Capture the cell that displays the provided text and extract its [x, y] central coordinate. 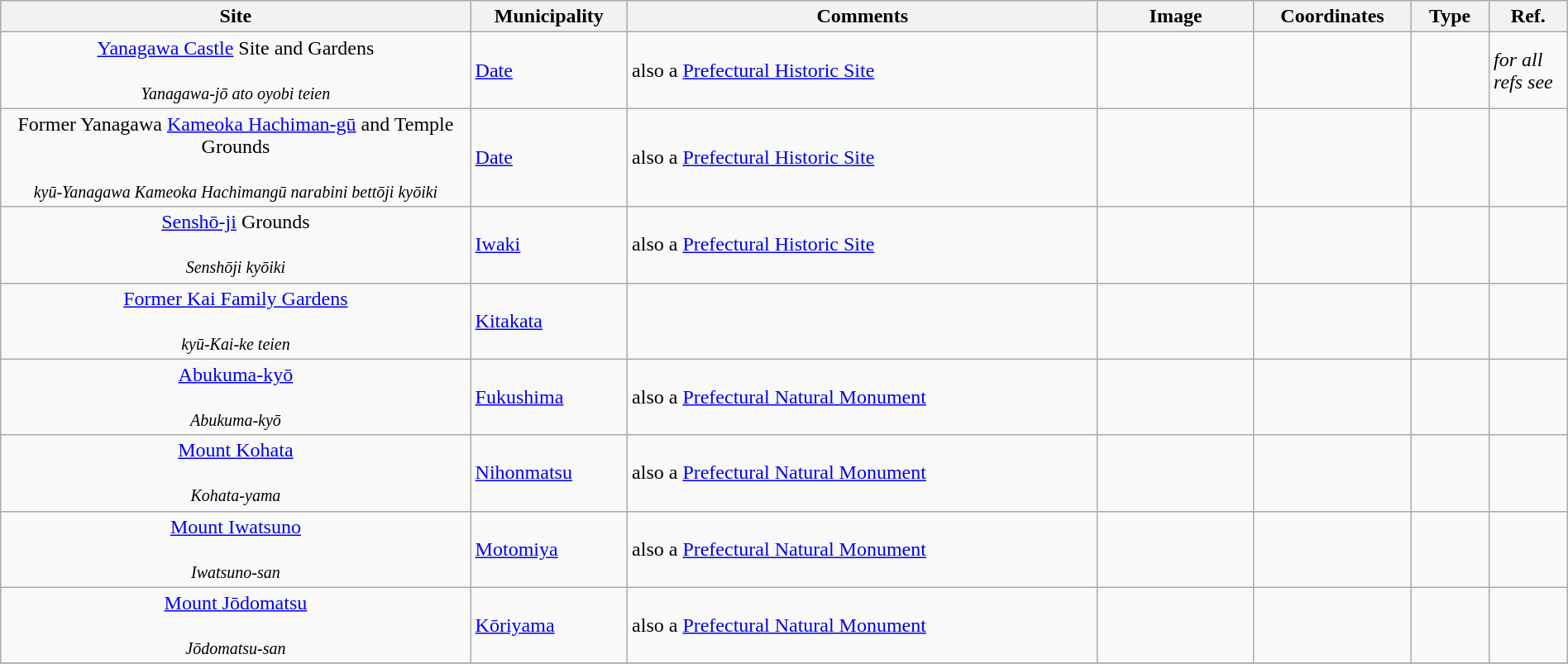
Yanagawa Castle Site and GardensYanagawa-jō ato oyobi teien [236, 70]
Site [236, 17]
Kōriyama [549, 625]
for all refs see [1528, 70]
Type [1451, 17]
Municipality [549, 17]
Former Kai Family Gardenskyū-Kai-ke teien [236, 321]
Comments [863, 17]
Mount IwatsunoIwatsuno-san [236, 549]
Abukuma-kyōAbukuma-kyō [236, 397]
Image [1176, 17]
Mount JōdomatsuJōdomatsu-san [236, 625]
Nihonmatsu [549, 473]
Former Yanagawa Kameoka Hachiman-gū and Temple Groundskyū-Yanagawa Kameoka Hachimangū narabini bettōji kyōiki [236, 157]
Coordinates [1331, 17]
Kitakata [549, 321]
Mount KohataKohata-yama [236, 473]
Motomiya [549, 549]
Senshō-ji GroundsSenshōji kyōiki [236, 245]
Fukushima [549, 397]
Ref. [1528, 17]
Iwaki [549, 245]
